Return (X, Y) of the center of cell containing provided text 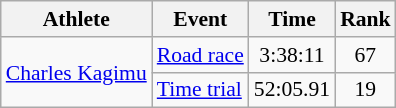
Time (292, 19)
3:38:11 (292, 55)
Athlete (76, 19)
Time trial (200, 90)
19 (366, 90)
Charles Kagimu (76, 72)
Event (200, 19)
Rank (366, 19)
67 (366, 55)
Road race (200, 55)
52:05.91 (292, 90)
